Output the (X, Y) coordinate of the center of the cell containing the given text.  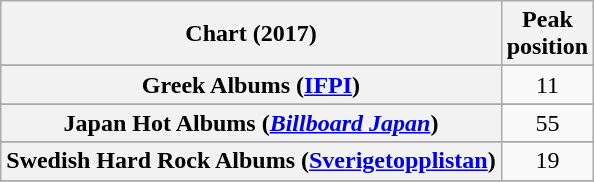
Peakposition (547, 34)
55 (547, 123)
11 (547, 85)
19 (547, 161)
Japan Hot Albums (Billboard Japan) (251, 123)
Chart (2017) (251, 34)
Swedish Hard Rock Albums (Sverigetopplistan) (251, 161)
Greek Albums (IFPI) (251, 85)
